Return the [x, y] coordinate for the center point of the cell that contains the specified text.  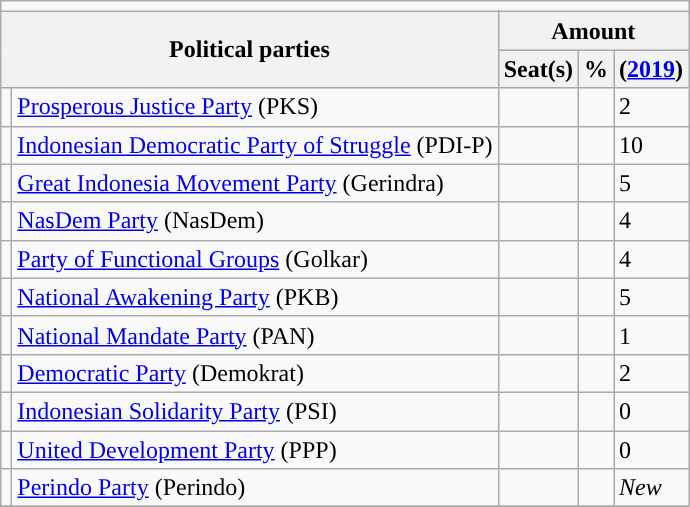
Political parties [250, 50]
10 [652, 145]
National Mandate Party (PAN) [255, 335]
Indonesian Democratic Party of Struggle (PDI-P) [255, 145]
New [652, 488]
Seat(s) [538, 69]
Great Indonesia Movement Party (Gerindra) [255, 183]
Party of Functional Groups (Golkar) [255, 259]
Democratic Party (Demokrat) [255, 373]
1 [652, 335]
NasDem Party (NasDem) [255, 221]
United Development Party (PPP) [255, 449]
Perindo Party (Perindo) [255, 488]
National Awakening Party (PKB) [255, 297]
(2019) [652, 69]
Amount [593, 31]
Prosperous Justice Party (PKS) [255, 107]
Indonesian Solidarity Party (PSI) [255, 411]
% [596, 69]
